Pinpoint the cell where the given text exists, returning its [X, Y] midpoint coordinate. 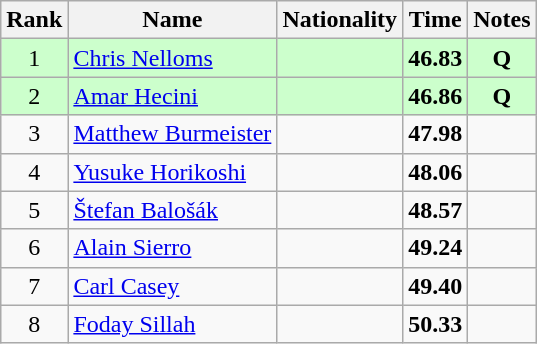
48.57 [436, 210]
49.40 [436, 286]
46.83 [436, 58]
48.06 [436, 172]
46.86 [436, 96]
Rank [34, 20]
5 [34, 210]
50.33 [436, 324]
Time [436, 20]
1 [34, 58]
Nationality [340, 20]
Foday Sillah [172, 324]
Yusuke Horikoshi [172, 172]
47.98 [436, 134]
Amar Hecini [172, 96]
6 [34, 248]
Štefan Balošák [172, 210]
Carl Casey [172, 286]
49.24 [436, 248]
Chris Nelloms [172, 58]
Matthew Burmeister [172, 134]
2 [34, 96]
8 [34, 324]
Alain Sierro [172, 248]
3 [34, 134]
Notes [502, 20]
Name [172, 20]
7 [34, 286]
4 [34, 172]
